Identify which cell holds the provided text, then report its [X, Y] central coordinate. 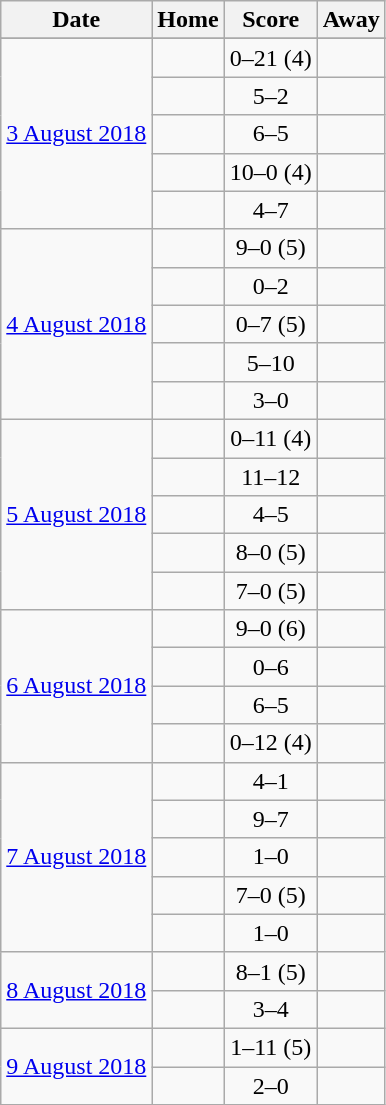
9–7 [270, 819]
Home [188, 20]
0–6 [270, 667]
4–7 [270, 210]
8 August 2018 [76, 990]
2–0 [270, 1085]
4–1 [270, 781]
7 August 2018 [76, 857]
3 August 2018 [76, 134]
9 August 2018 [76, 1066]
Score [270, 20]
3–0 [270, 400]
0–2 [270, 286]
11–12 [270, 477]
5–2 [270, 96]
1–11 (5) [270, 1047]
8–0 (5) [270, 553]
10–0 (4) [270, 172]
Away [351, 20]
0–7 (5) [270, 324]
Date [76, 20]
4 August 2018 [76, 324]
4–5 [270, 515]
3–4 [270, 1009]
6 August 2018 [76, 686]
9–0 (6) [270, 629]
8–1 (5) [270, 971]
0–21 (4) [270, 58]
9–0 (5) [270, 248]
0–12 (4) [270, 743]
5 August 2018 [76, 514]
5–10 [270, 362]
0–11 (4) [270, 438]
